Capture the cell that displays the provided text and extract its [X, Y] central coordinate. 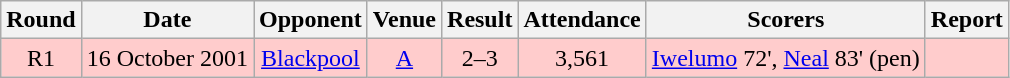
Blackpool [311, 58]
Round [41, 20]
Venue [404, 20]
Date [167, 20]
Iwelumo 72', Neal 83' (pen) [786, 58]
Scorers [786, 20]
Attendance [582, 20]
R1 [41, 58]
16 October 2001 [167, 58]
Report [966, 20]
Result [480, 20]
3,561 [582, 58]
2–3 [480, 58]
Opponent [311, 20]
A [404, 58]
